Return the (x, y) coordinate for the center point of the cell that contains the specified text.  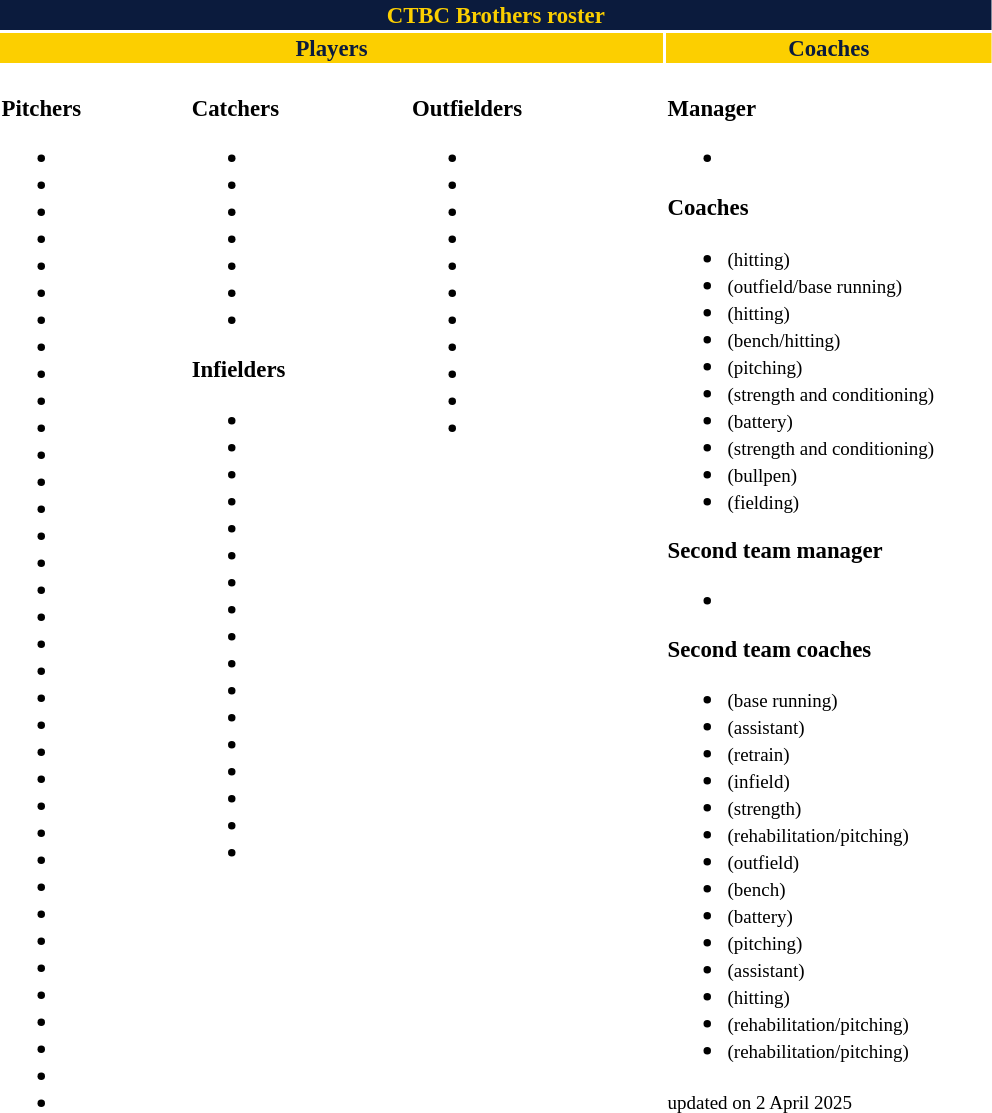
Players (332, 48)
CTBC Brothers roster (496, 15)
Coaches (829, 48)
